Output the [x, y] coordinate of the center of the cell containing the given text.  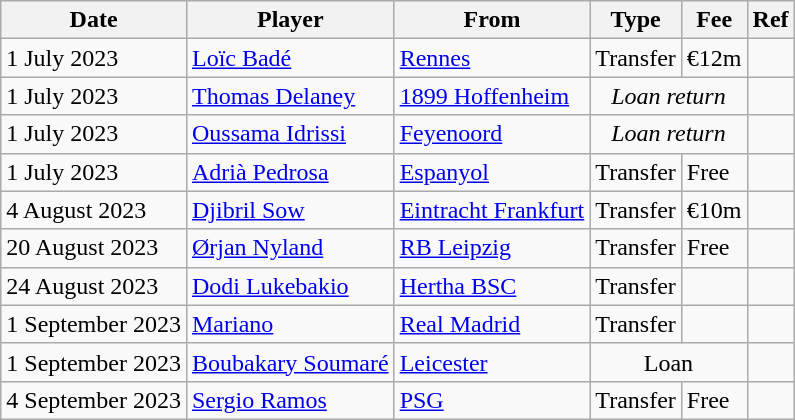
Loan [668, 362]
Boubakary Soumaré [290, 362]
Player [290, 20]
Mariano [290, 324]
Sergio Ramos [290, 400]
Adrià Pedrosa [290, 172]
Thomas Delaney [290, 96]
PSG [492, 400]
Feyenoord [492, 134]
RB Leipzig [492, 248]
€10m [714, 210]
4 August 2023 [94, 210]
Hertha BSC [492, 286]
Date [94, 20]
24 August 2023 [94, 286]
Fee [714, 20]
Djibril Sow [290, 210]
Ref [770, 20]
Real Madrid [492, 324]
Rennes [492, 58]
1899 Hoffenheim [492, 96]
20 August 2023 [94, 248]
Eintracht Frankfurt [492, 210]
Loïc Badé [290, 58]
Espanyol [492, 172]
Dodi Lukebakio [290, 286]
4 September 2023 [94, 400]
Type [636, 20]
From [492, 20]
Oussama Idrissi [290, 134]
Ørjan Nyland [290, 248]
Leicester [492, 362]
€12m [714, 58]
